Extract the (x, y) coordinate from the center of the cell holding the provided text.  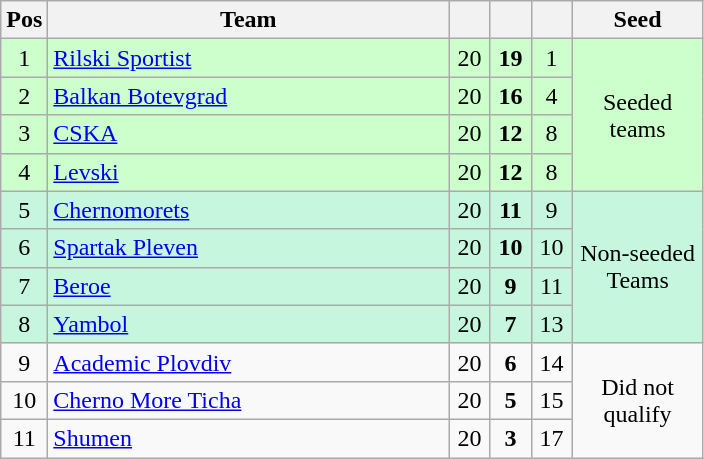
Spartak Pleven (248, 248)
2 (24, 96)
Seed (638, 20)
19 (510, 58)
Beroe (248, 286)
Academic Plovdiv (248, 362)
Balkan Botevgrad (248, 96)
Chernomorets (248, 210)
17 (552, 438)
Seeded teams (638, 115)
Team (248, 20)
Rilski Sportist (248, 58)
Levski (248, 172)
Non-seeded Teams (638, 267)
16 (510, 96)
14 (552, 362)
Pos (24, 20)
CSKA (248, 134)
15 (552, 400)
Yambol (248, 324)
Did not qualify (638, 400)
Shumen (248, 438)
Cherno More Ticha (248, 400)
13 (552, 324)
